Output the (x, y) coordinate of the center of the cell containing the given text.  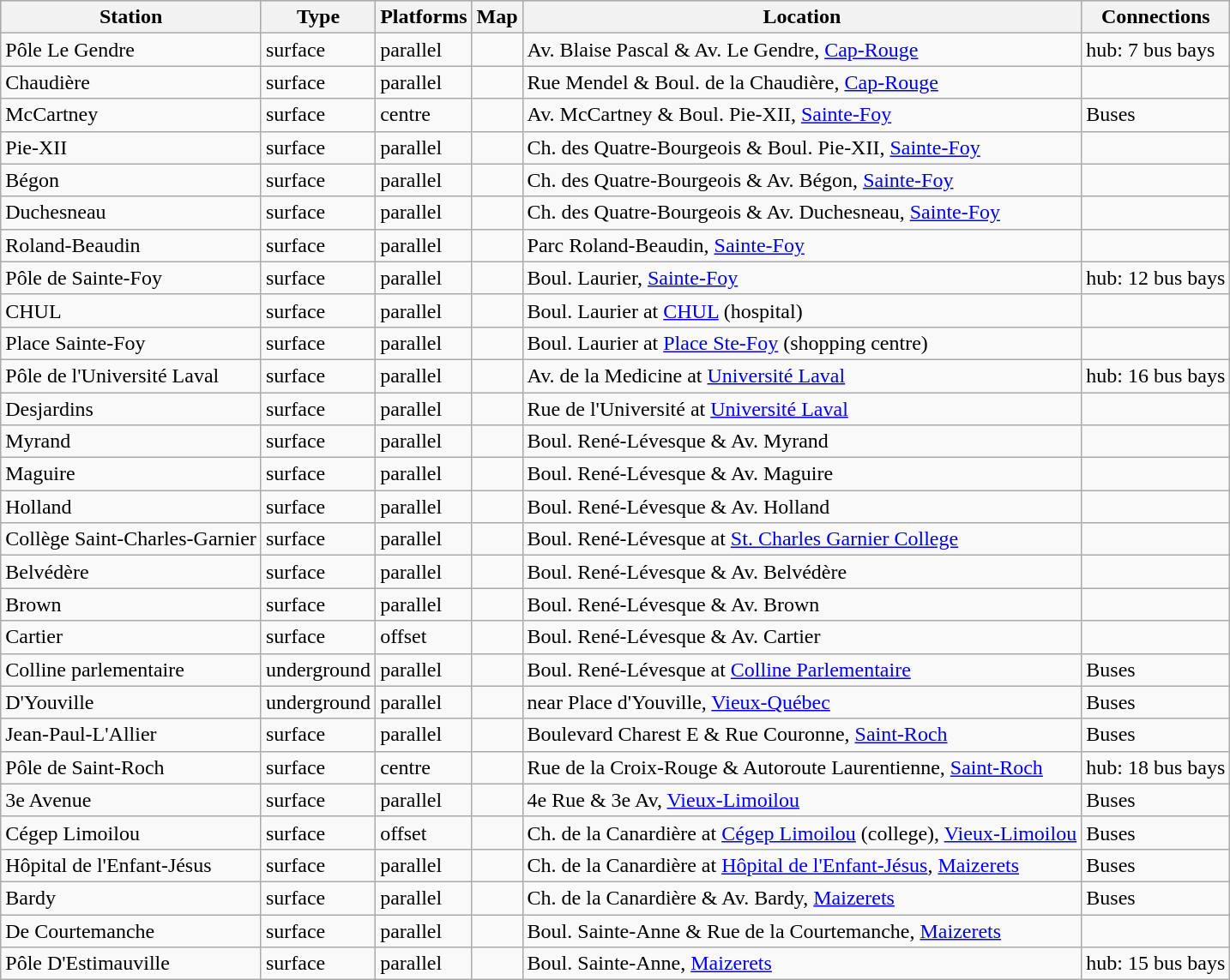
Rue de l'Université at Université Laval (802, 409)
hub: 12 bus bays (1156, 278)
D'Youville (131, 702)
Ch. des Quatre-Bourgeois & Av. Bégon, Sainte-Foy (802, 180)
Bardy (131, 898)
Jean-Paul-L'Allier (131, 735)
Boul. René-Lévesque & Av. Belvédère (802, 572)
4e Rue & 3e Av, Vieux-Limoilou (802, 800)
Boul. Sainte-Anne & Rue de la Courtemanche, Maizerets (802, 930)
Pôle de Sainte-Foy (131, 278)
Boul. Laurier at Place Ste-Foy (shopping centre) (802, 343)
Ch. des Quatre-Bourgeois & Boul. Pie-XII, Sainte-Foy (802, 147)
Holland (131, 507)
Ch. de la Canardière at Hôpital de l'Enfant-Jésus, Maizerets (802, 865)
Boul. René-Lévesque & Av. Myrand (802, 442)
Av. Blaise Pascal & Av. Le Gendre, Cap-Rouge (802, 50)
Parc Roland-Beaudin, Sainte-Foy (802, 245)
Chaudière (131, 82)
Colline parlementaire (131, 670)
Station (131, 17)
Boul. René-Lévesque & Av. Holland (802, 507)
hub: 15 bus bays (1156, 964)
Boul. Laurier at CHUL (hospital) (802, 310)
CHUL (131, 310)
Pôle Le Gendre (131, 50)
Ch. de la Canardière & Av. Bardy, Maizerets (802, 898)
Location (802, 17)
Place Sainte-Foy (131, 343)
Platforms (424, 17)
Boul. Laurier, Sainte-Foy (802, 278)
Maguire (131, 474)
Rue de la Croix-Rouge & Autoroute Laurentienne, Saint-Roch (802, 767)
Bégon (131, 180)
near Place d'Youville, Vieux-Québec (802, 702)
Duchesneau (131, 213)
Av. McCartney & Boul. Pie-XII, Sainte-Foy (802, 115)
Collège Saint-Charles-Garnier (131, 539)
Pôle de Saint-Roch (131, 767)
Boul. René-Lévesque & Av. Cartier (802, 637)
3e Avenue (131, 800)
Boul. René-Lévesque at Colline Parlementaire (802, 670)
Boul. René-Lévesque at St. Charles Garnier College (802, 539)
Av. de la Medicine at Université Laval (802, 376)
Boul. Sainte-Anne, Maizerets (802, 964)
hub: 7 bus bays (1156, 50)
Boul. René-Lévesque & Av. Maguire (802, 474)
Rue Mendel & Boul. de la Chaudière, Cap-Rouge (802, 82)
De Courtemanche (131, 930)
Brown (131, 604)
Ch. de la Canardière at Cégep Limoilou (college), Vieux-Limoilou (802, 833)
Desjardins (131, 409)
Boulevard Charest E & Rue Couronne, Saint-Roch (802, 735)
Cartier (131, 637)
Hôpital de l'Enfant-Jésus (131, 865)
Connections (1156, 17)
Pôle de l'Université Laval (131, 376)
Map (497, 17)
Pôle D'Estimauville (131, 964)
Belvédère (131, 572)
Pie-XII (131, 147)
Boul. René-Lévesque & Av. Brown (802, 604)
Cégep Limoilou (131, 833)
Myrand (131, 442)
Ch. des Quatre-Bourgeois & Av. Duchesneau, Sainte-Foy (802, 213)
hub: 18 bus bays (1156, 767)
Roland-Beaudin (131, 245)
hub: 16 bus bays (1156, 376)
McCartney (131, 115)
Type (317, 17)
